Detect which cell encompasses the target text, then output its [x, y] center coordinate. 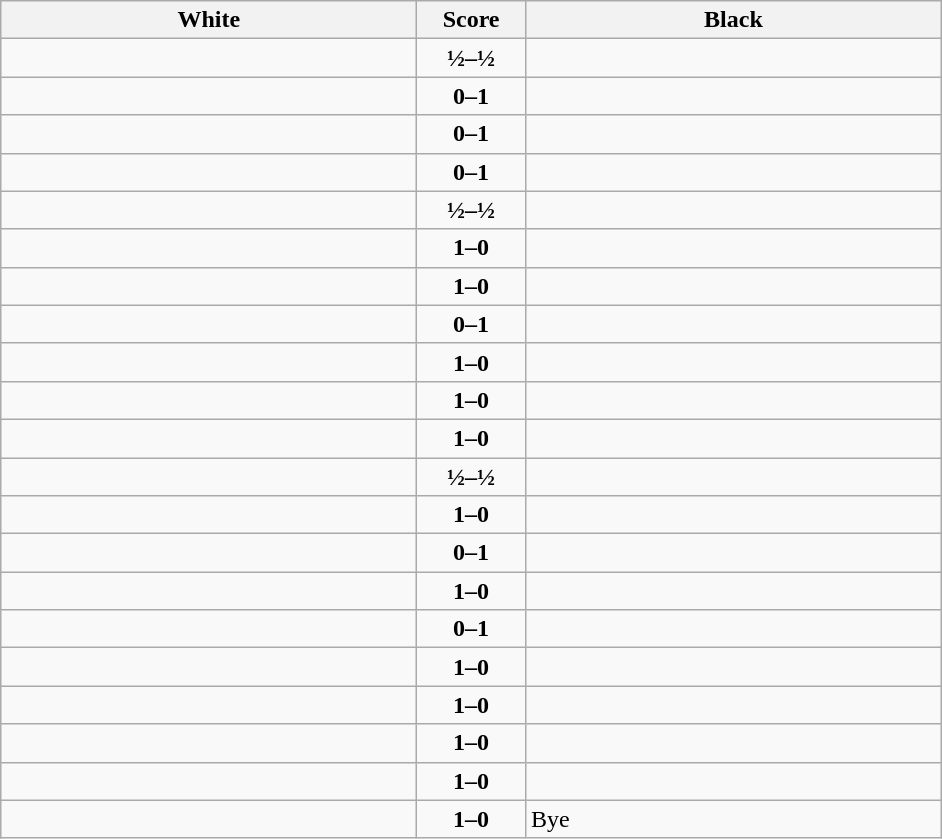
Black [733, 20]
Bye [733, 819]
Score [472, 20]
White [209, 20]
